Find where the given text appears and provide that cell's center as [X, Y] coordinate. 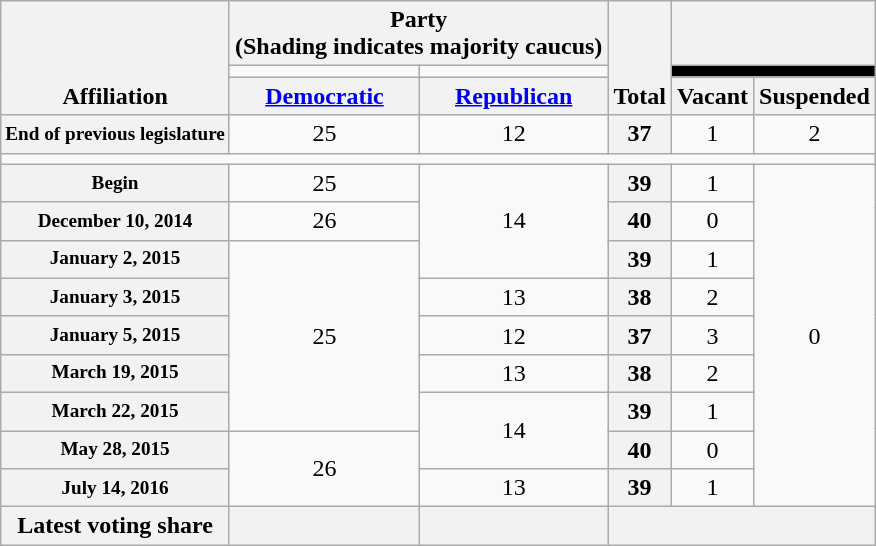
January 2, 2015 [116, 259]
Vacant [712, 96]
July 14, 2016 [116, 488]
May 28, 2015 [116, 449]
Affiliation [116, 58]
Latest voting share [116, 526]
Democratic [324, 96]
Party (Shading indicates majority caucus) [418, 34]
Total [640, 58]
Suspended [815, 96]
December 10, 2014 [116, 221]
Begin [116, 183]
March 19, 2015 [116, 373]
Republican [514, 96]
January 3, 2015 [116, 297]
March 22, 2015 [116, 411]
End of previous legislature [116, 134]
January 5, 2015 [116, 335]
3 [712, 335]
